Detect which cell encompasses the target text, then output its (X, Y) center coordinate. 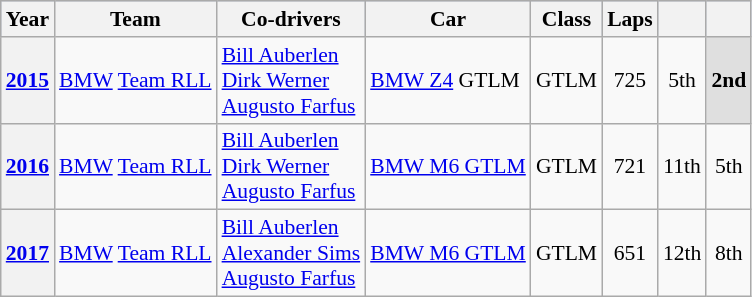
Co-drivers (292, 19)
Car (448, 19)
721 (630, 166)
2016 (28, 166)
8th (728, 254)
Class (566, 19)
BMW Z4 GTLM (448, 80)
Year (28, 19)
12th (682, 254)
Bill Auberlen Alexander Sims Augusto Farfus (292, 254)
11th (682, 166)
2nd (728, 80)
2017 (28, 254)
725 (630, 80)
651 (630, 254)
2015 (28, 80)
Team (136, 19)
Laps (630, 19)
